Identify which cell holds the provided text, then report its [x, y] central coordinate. 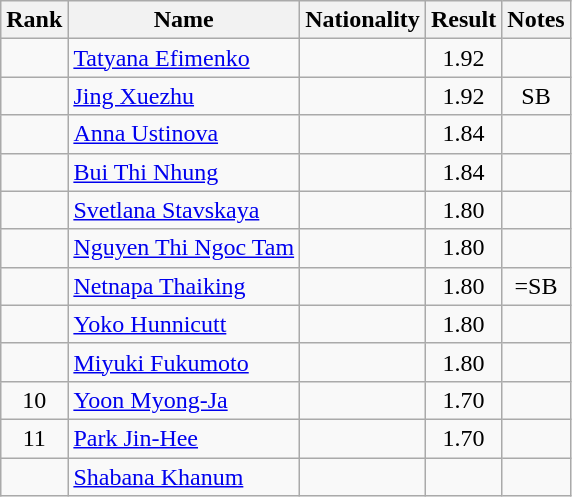
Nationality [363, 20]
Nguyen Thi Ngoc Tam [184, 248]
Result [463, 20]
Yoon Myong-Ja [184, 400]
Anna Ustinova [184, 134]
Park Jin-Hee [184, 438]
Tatyana Efimenko [184, 58]
Svetlana Stavskaya [184, 210]
Bui Thi Nhung [184, 172]
SB [536, 96]
11 [34, 438]
Netnapa Thaiking [184, 286]
=SB [536, 286]
Name [184, 20]
10 [34, 400]
Notes [536, 20]
Shabana Khanum [184, 477]
Rank [34, 20]
Miyuki Fukumoto [184, 362]
Yoko Hunnicutt [184, 324]
Jing Xuezhu [184, 96]
